Output the [X, Y] coordinate of the center of the cell containing the given text.  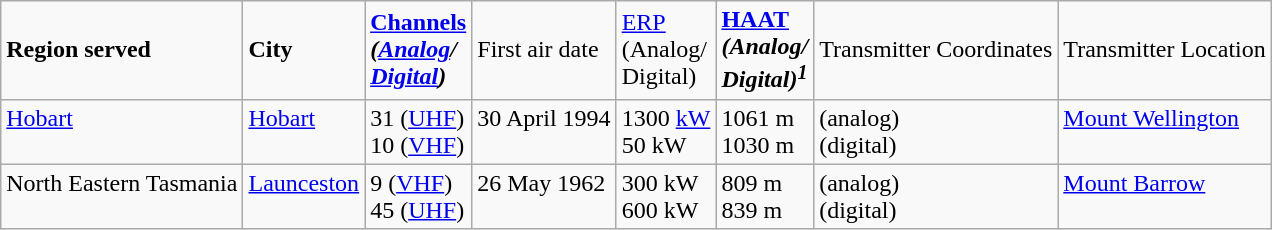
Region served [122, 50]
1061 m1030 m [765, 132]
1300 kW50 kW [666, 132]
809 m839 m [765, 196]
Transmitter Coordinates [936, 50]
First air date [544, 50]
HAAT(Analog/Digital)1 [765, 50]
Channels(Analog/Digital) [418, 50]
Mount Wellington [1164, 132]
City [304, 50]
26 May 1962 [544, 196]
300 kW600 kW [666, 196]
Mount Barrow [1164, 196]
30 April 1994 [544, 132]
Transmitter Location [1164, 50]
ERP(Analog/Digital) [666, 50]
9 (VHF)45 (UHF) [418, 196]
Launceston [304, 196]
North Eastern Tasmania [122, 196]
31 (UHF)10 (VHF) [418, 132]
